Provide the [X, Y] coordinate of the cell's center where the given text is located.  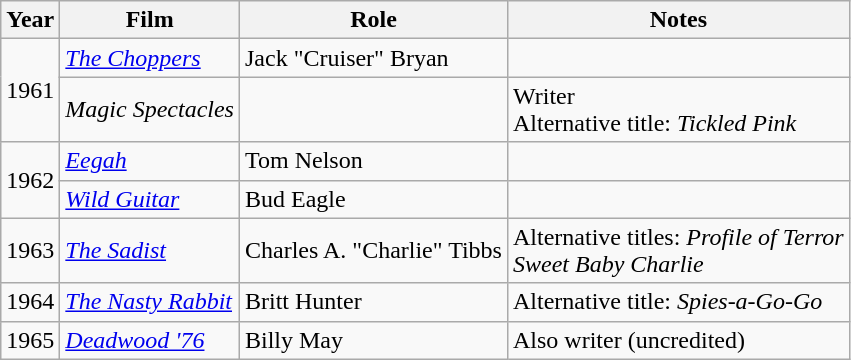
Year [30, 20]
1962 [30, 180]
1965 [30, 340]
Wild Guitar [150, 199]
Jack "Cruiser" Bryan [373, 58]
Deadwood '76 [150, 340]
Billy May [373, 340]
Britt Hunter [373, 302]
1964 [30, 302]
Notes [678, 20]
1961 [30, 90]
Tom Nelson [373, 161]
1963 [30, 250]
Also writer (uncredited) [678, 340]
Alternative title: Spies-a-Go-Go [678, 302]
Magic Spectacles [150, 110]
Film [150, 20]
Bud Eagle [373, 199]
The Sadist [150, 250]
WriterAlternative title: Tickled Pink [678, 110]
The Choppers [150, 58]
Role [373, 20]
Charles A. "Charlie" Tibbs [373, 250]
The Nasty Rabbit [150, 302]
Eegah [150, 161]
Alternative titles: Profile of TerrorSweet Baby Charlie [678, 250]
